Locate the cell with the specified text and output its [X, Y] center coordinate. 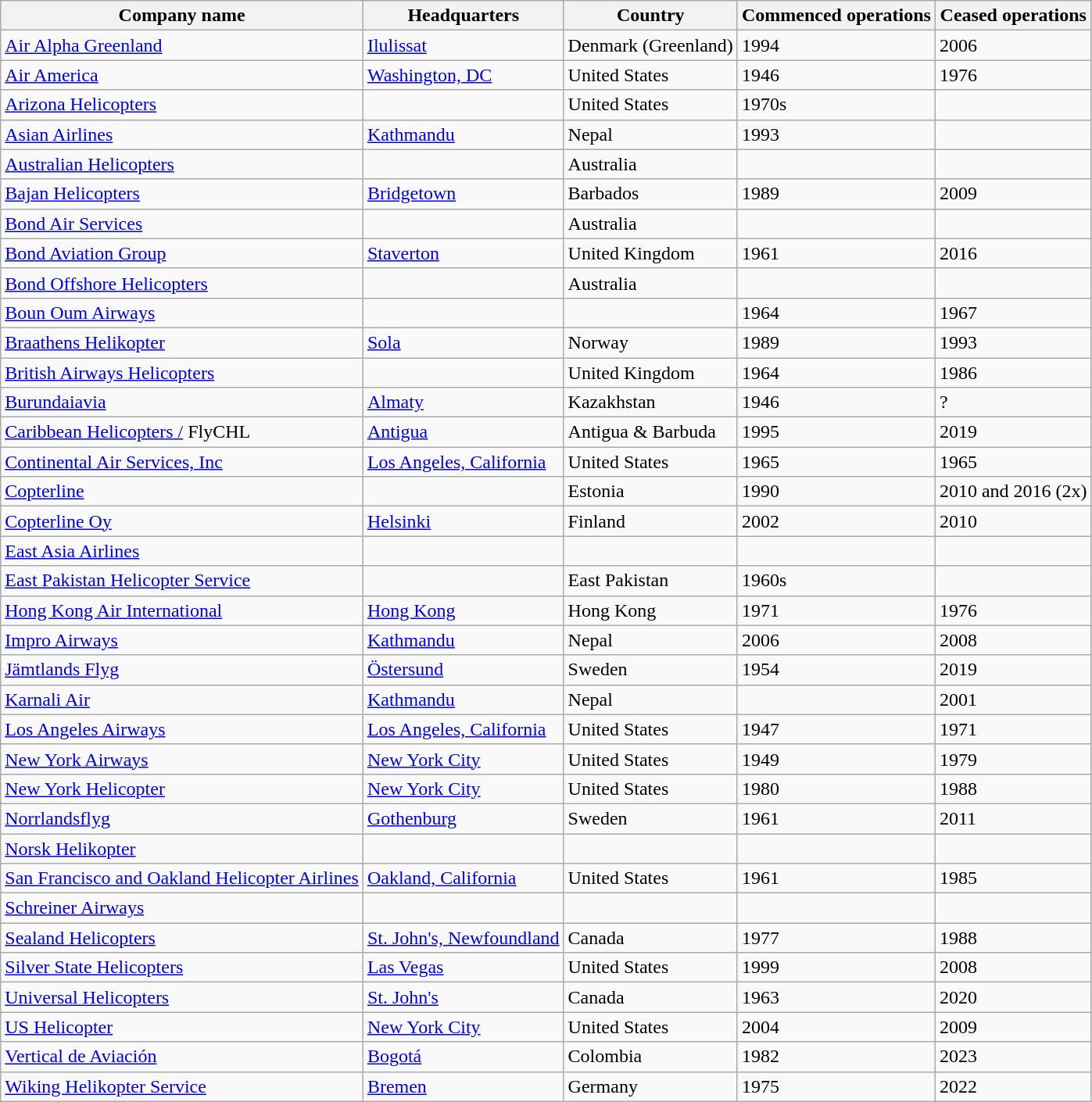
1985 [1013, 878]
Las Vegas [463, 968]
Boun Oum Airways [182, 313]
2011 [1013, 818]
St. John's, Newfoundland [463, 938]
Germany [650, 1086]
1995 [836, 432]
Bridgetown [463, 194]
US Helicopter [182, 1027]
Colombia [650, 1057]
Staverton [463, 253]
1994 [836, 45]
San Francisco and Oakland Helicopter Airlines [182, 878]
Karnali Air [182, 699]
Copterline Oy [182, 521]
2022 [1013, 1086]
Helsinki [463, 521]
2001 [1013, 699]
Sealand Helicopters [182, 938]
Arizona Helicopters [182, 105]
2010 [1013, 521]
Bond Offshore Helicopters [182, 283]
Norsk Helikopter [182, 848]
Antigua [463, 432]
1986 [1013, 373]
Ilulissat [463, 45]
Vertical de Aviación [182, 1057]
? [1013, 403]
Copterline [182, 492]
Sola [463, 342]
Braathens Helikopter [182, 342]
1982 [836, 1057]
Asian Airlines [182, 134]
Finland [650, 521]
Washington, DC [463, 75]
Air Alpha Greenland [182, 45]
1949 [836, 759]
Estonia [650, 492]
2002 [836, 521]
Schreiner Airways [182, 908]
Norway [650, 342]
Impro Airways [182, 640]
Commenced operations [836, 16]
Australian Helicopters [182, 164]
Bogotá [463, 1057]
Ceased operations [1013, 16]
East Asia Airlines [182, 551]
Wiking Helikopter Service [182, 1086]
Burundaiavia [182, 403]
2023 [1013, 1057]
Country [650, 16]
Almaty [463, 403]
Kazakhstan [650, 403]
Continental Air Services, Inc [182, 462]
1980 [836, 789]
1977 [836, 938]
Silver State Helicopters [182, 968]
Denmark (Greenland) [650, 45]
Hong Kong Air International [182, 610]
1999 [836, 968]
New York Airways [182, 759]
Barbados [650, 194]
Universal Helicopters [182, 997]
2016 [1013, 253]
2010 and 2016 (2x) [1013, 492]
Company name [182, 16]
2020 [1013, 997]
Gothenburg [463, 818]
Air America [182, 75]
British Airways Helicopters [182, 373]
Bremen [463, 1086]
1975 [836, 1086]
1954 [836, 670]
Los Angeles Airways [182, 729]
Caribbean Helicopters / FlyCHL [182, 432]
1960s [836, 581]
1963 [836, 997]
1979 [1013, 759]
East Pakistan [650, 581]
Östersund [463, 670]
Bajan Helicopters [182, 194]
Jämtlands Flyg [182, 670]
Norrlandsflyg [182, 818]
1990 [836, 492]
1970s [836, 105]
1947 [836, 729]
1967 [1013, 313]
Headquarters [463, 16]
Bond Aviation Group [182, 253]
St. John's [463, 997]
East Pakistan Helicopter Service [182, 581]
Oakland, California [463, 878]
New York Helicopter [182, 789]
2004 [836, 1027]
Bond Air Services [182, 224]
Antigua & Barbuda [650, 432]
